Pinpoint the cell where the given text exists, returning its (X, Y) midpoint coordinate. 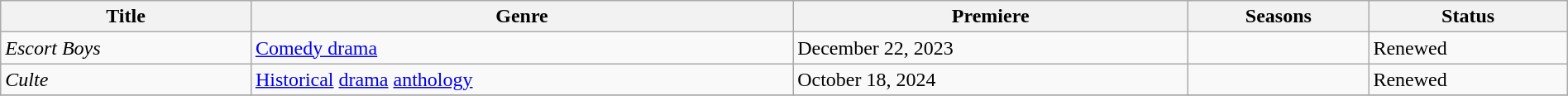
Comedy drama (521, 48)
Escort Boys (126, 48)
Status (1468, 17)
Culte (126, 79)
Genre (521, 17)
Historical drama anthology (521, 79)
Premiere (991, 17)
Seasons (1279, 17)
October 18, 2024 (991, 79)
Title (126, 17)
December 22, 2023 (991, 48)
